Return [x, y] of the center of cell containing provided text 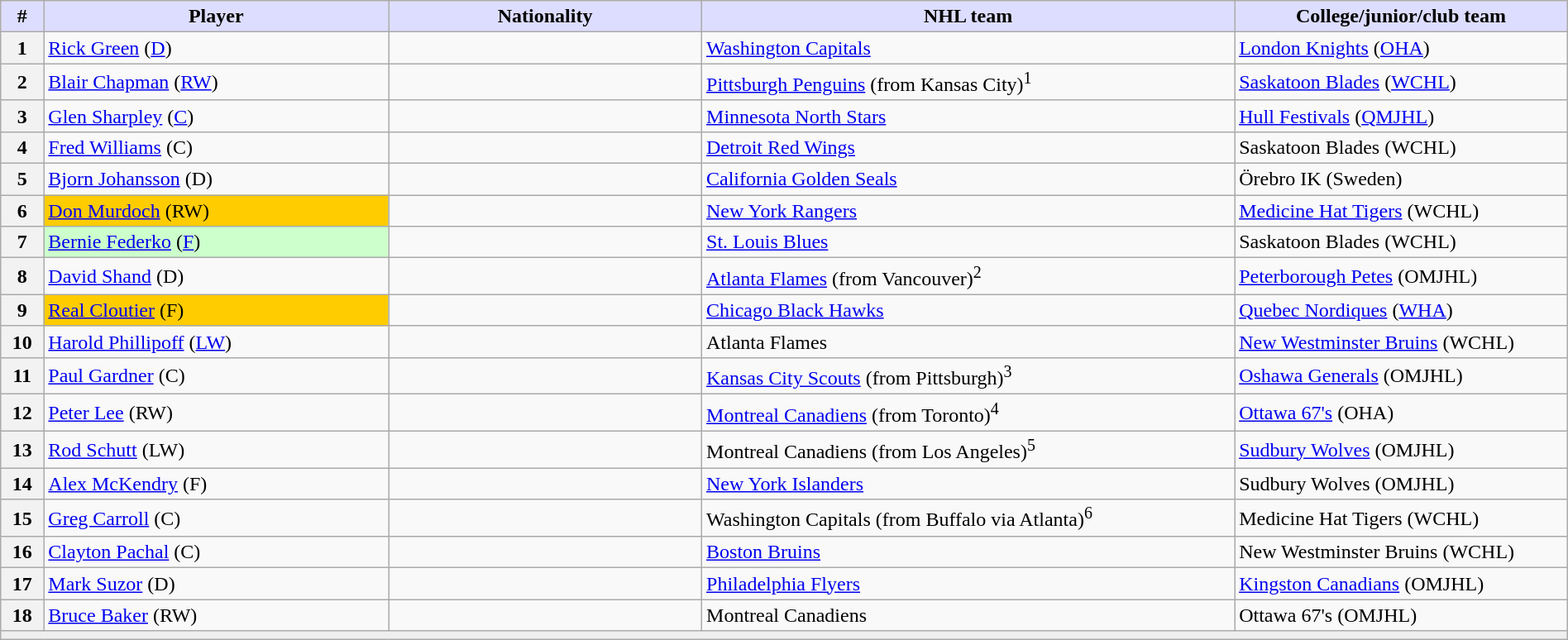
Fred Williams (C) [217, 147]
Atlanta Flames [968, 341]
1 [22, 48]
# [22, 17]
Quebec Nordiques (WHA) [1401, 310]
Chicago Black Hawks [968, 310]
Bernie Federko (F) [217, 242]
Rick Green (D) [217, 48]
NHL team [968, 17]
St. Louis Blues [968, 242]
Philadelphia Flyers [968, 584]
Greg Carroll (C) [217, 518]
New York Islanders [968, 484]
Bruce Baker (RW) [217, 615]
Peter Lee (RW) [217, 413]
Kingston Canadians (OMJHL) [1401, 584]
3 [22, 116]
8 [22, 276]
Harold Phillipoff (LW) [217, 341]
10 [22, 341]
Player [217, 17]
Hull Festivals (QMJHL) [1401, 116]
Boston Bruins [968, 552]
London Knights (OHA) [1401, 48]
Paul Gardner (C) [217, 375]
9 [22, 310]
Montreal Canadiens (from Los Angeles)5 [968, 450]
Washington Capitals (from Buffalo via Atlanta)6 [968, 518]
Blair Chapman (RW) [217, 83]
5 [22, 179]
14 [22, 484]
Kansas City Scouts (from Pittsburgh)3 [968, 375]
Alex McKendry (F) [217, 484]
Peterborough Petes (OMJHL) [1401, 276]
Real Cloutier (F) [217, 310]
Don Murdoch (RW) [217, 211]
11 [22, 375]
Atlanta Flames (from Vancouver)2 [968, 276]
Bjorn Johansson (D) [217, 179]
Detroit Red Wings [968, 147]
Montreal Canadiens [968, 615]
Pittsburgh Penguins (from Kansas City)1 [968, 83]
15 [22, 518]
Montreal Canadiens (from Toronto)4 [968, 413]
Oshawa Generals (OMJHL) [1401, 375]
12 [22, 413]
Mark Suzor (D) [217, 584]
6 [22, 211]
16 [22, 552]
2 [22, 83]
18 [22, 615]
Ottawa 67's (OMJHL) [1401, 615]
Washington Capitals [968, 48]
Ottawa 67's (OHA) [1401, 413]
College/junior/club team [1401, 17]
Glen Sharpley (C) [217, 116]
13 [22, 450]
Rod Schutt (LW) [217, 450]
California Golden Seals [968, 179]
Minnesota North Stars [968, 116]
Clayton Pachal (C) [217, 552]
New York Rangers [968, 211]
David Shand (D) [217, 276]
4 [22, 147]
Örebro IK (Sweden) [1401, 179]
Nationality [546, 17]
17 [22, 584]
7 [22, 242]
